Scan for the cell matching the given text and deliver its [x, y] coordinate at center. 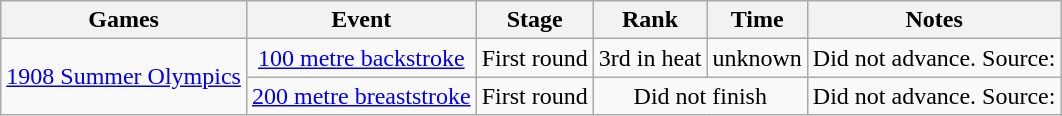
Stage [534, 20]
200 metre breaststroke [361, 96]
Notes [934, 20]
100 metre backstroke [361, 58]
Rank [650, 20]
Event [361, 20]
1908 Summer Olympics [124, 77]
unknown [757, 58]
Games [124, 20]
Did not finish [700, 96]
Time [757, 20]
3rd in heat [650, 58]
